Extract the (x, y) coordinate from the center of the cell holding the provided text.  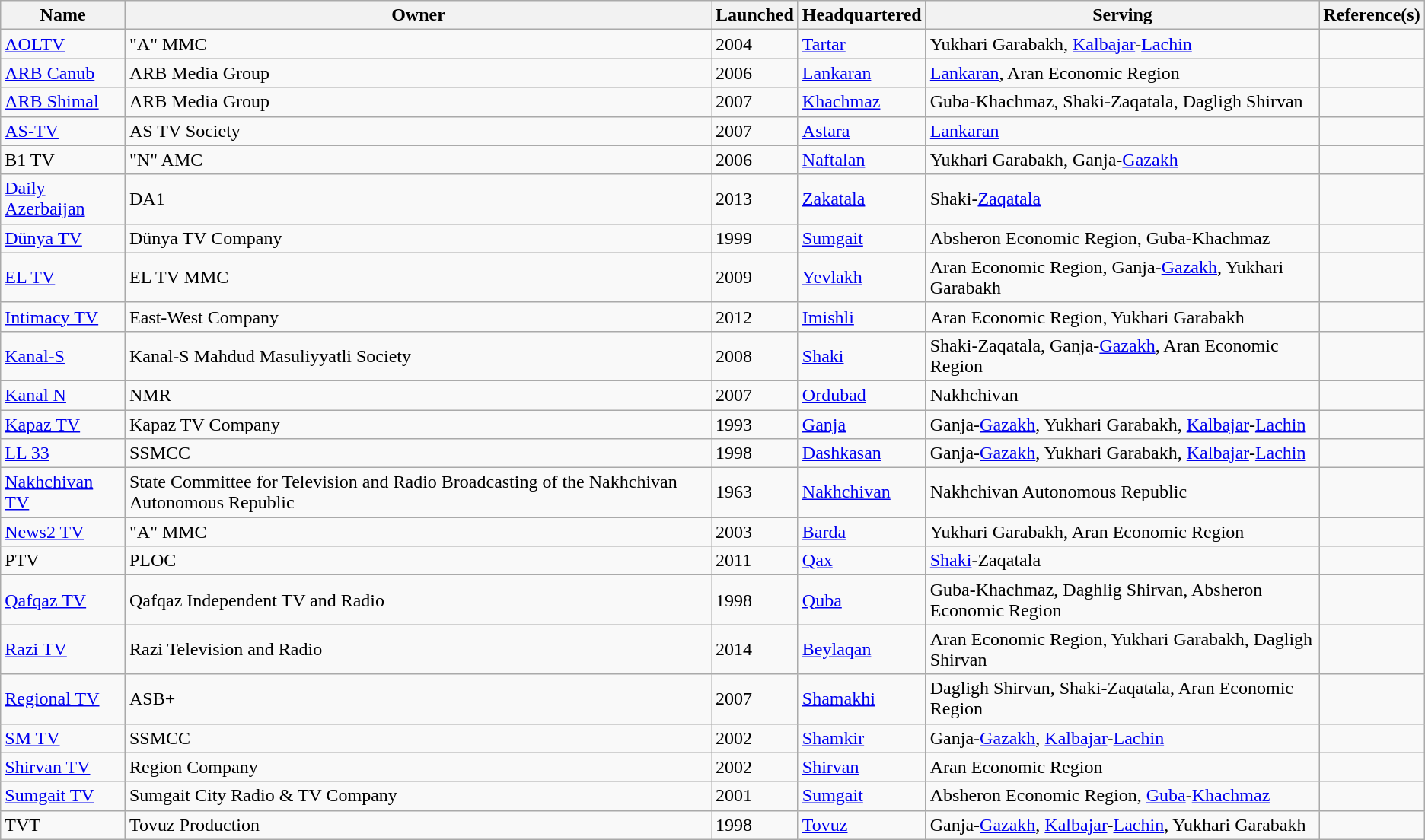
2014 (755, 650)
ARB Shimal (63, 102)
Dagligh Shirvan, Shaki-Zaqatala, Aran Economic Region (1122, 698)
Quba (862, 600)
Sumgait TV (63, 796)
NMR (418, 395)
SM TV (63, 738)
Ganja-Gazakh, Kalbajar-Lachin (1122, 738)
Daily Azerbaijan (63, 199)
1963 (755, 493)
Owner (418, 15)
2009 (755, 277)
Kapaz TV (63, 424)
AS-TV (63, 131)
Razi Television and Radio (418, 650)
Qafqaz Independent TV and Radio (418, 600)
Regional TV (63, 698)
Tovuz Production (418, 825)
PLOC (418, 561)
Yukhari Garabakh, Aran Economic Region (1122, 532)
Ganja (862, 424)
Serving (1122, 15)
1993 (755, 424)
Zakatala (862, 199)
LL 33 (63, 453)
Yukhari Garabakh, Kalbajar-Lachin (1122, 44)
Astara (862, 131)
DA1 (418, 199)
News2 TV (63, 532)
2013 (755, 199)
"N" AMC (418, 160)
State Committee for Television and Radio Broadcasting of the Nakhchivan Autonomous Republic (418, 493)
AS TV Society (418, 131)
Sumgait City Radio & TV Company (418, 796)
B1 TV (63, 160)
TVT (63, 825)
Kanal N (63, 395)
Name (63, 15)
Kanal-S (63, 356)
Qax (862, 561)
Dashkasan (862, 453)
Yevlakh (862, 277)
Shaki (862, 356)
Tovuz (862, 825)
Shirvan TV (63, 767)
Headquartered (862, 15)
Region Company (418, 767)
Barda (862, 532)
EL TV MMC (418, 277)
Guba-Khachmaz, Daghlig Shirvan, Absheron Economic Region (1122, 600)
EL TV (63, 277)
Aran Economic Region, Ganja-Gazakh, Yukhari Garabakh (1122, 277)
Razi TV (63, 650)
Dünya TV Company (418, 238)
2012 (755, 317)
Launched (755, 15)
Guba-Khachmaz, Shaki-Zaqatala, Dagligh Shirvan (1122, 102)
Naftalan (862, 160)
2008 (755, 356)
Aran Economic Region, Yukhari Garabakh, Dagligh Shirvan (1122, 650)
PTV (63, 561)
Ordubad (862, 395)
Kanal-S Mahdud Masuliyyatli Society (418, 356)
Intimacy TV (63, 317)
Shamkir (862, 738)
Khachmaz (862, 102)
AOLTV (63, 44)
2011 (755, 561)
Tartar (862, 44)
Lankaran, Aran Economic Region (1122, 73)
Nakhchivan TV (63, 493)
1999 (755, 238)
Nakhchivan Autonomous Republic (1122, 493)
ASB+ (418, 698)
2004 (755, 44)
Yukhari Garabakh, Ganja-Gazakh (1122, 160)
Shamakhi (862, 698)
Beylaqan (862, 650)
Ganja-Gazakh, Kalbajar-Lachin, Yukhari Garabakh (1122, 825)
East-West Company (418, 317)
Aran Economic Region, Yukhari Garabakh (1122, 317)
Qafqaz TV (63, 600)
Aran Economic Region (1122, 767)
2001 (755, 796)
Shaki-Zaqatala, Ganja-Gazakh, Aran Economic Region (1122, 356)
Reference(s) (1372, 15)
ARB Canub (63, 73)
Shirvan (862, 767)
Dünya TV (63, 238)
Kapaz TV Company (418, 424)
2003 (755, 532)
Imishli (862, 317)
